From the cell containing the given text, extract its center point as (X, Y) coordinate. 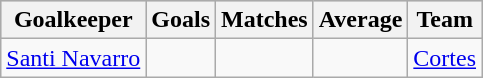
Santi Navarro (74, 58)
Team (445, 20)
Matches (265, 20)
Goals (181, 20)
Cortes (445, 58)
Goalkeeper (74, 20)
Average (360, 20)
